Find where the given text appears and provide that cell's center as [x, y] coordinate. 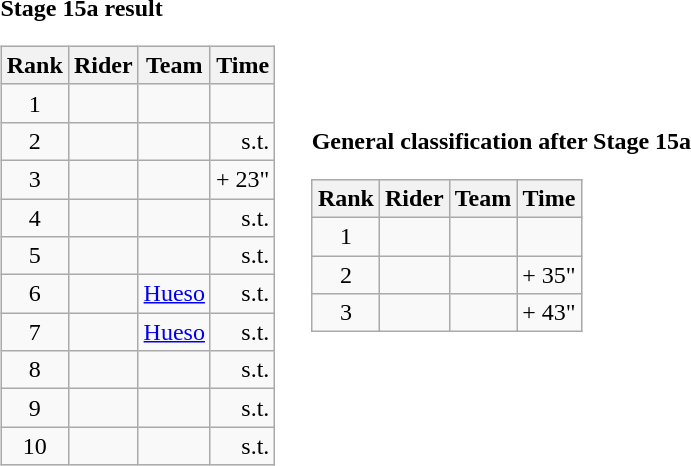
6 [34, 294]
7 [34, 332]
9 [34, 408]
4 [34, 217]
+ 43" [549, 313]
+ 23" [242, 179]
10 [34, 446]
8 [34, 370]
+ 35" [549, 275]
5 [34, 256]
